Scan for the cell matching the given text and deliver its (x, y) coordinate at center. 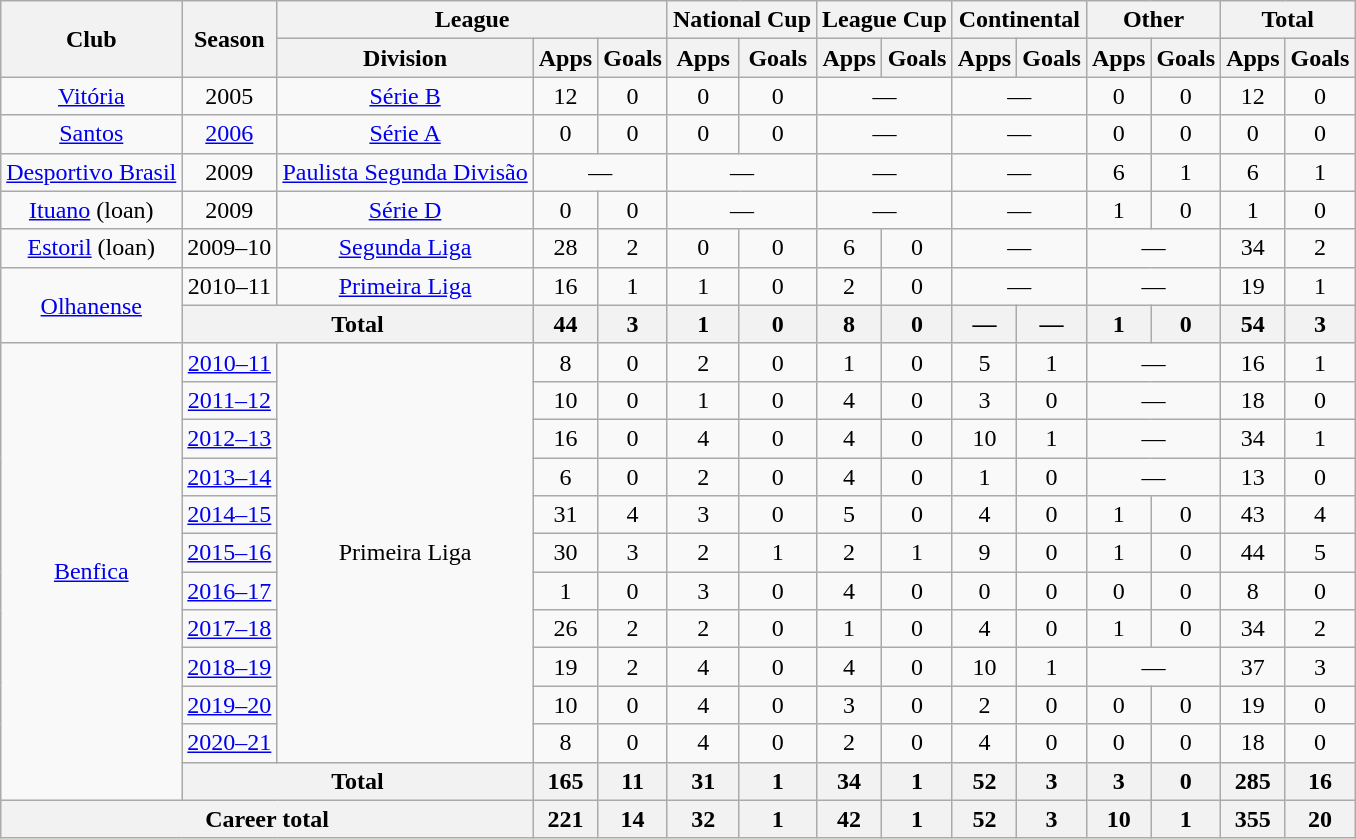
2014–15 (230, 515)
2012–13 (230, 438)
43 (1253, 515)
2006 (230, 134)
2017–18 (230, 629)
Ituano (loan) (92, 210)
National Cup (742, 20)
165 (565, 781)
2016–17 (230, 591)
Segunda Liga (405, 248)
26 (565, 629)
2011–12 (230, 400)
Estoril (loan) (92, 248)
2020–21 (230, 743)
42 (850, 819)
Vitória (92, 96)
20 (1320, 819)
221 (565, 819)
Série A (405, 134)
32 (703, 819)
54 (1253, 324)
2015–16 (230, 553)
14 (633, 819)
League (472, 20)
Career total (267, 819)
Série D (405, 210)
League Cup (885, 20)
13 (1253, 477)
11 (633, 781)
2009–10 (230, 248)
Santos (92, 134)
Paulista Segunda Divisão (405, 172)
Benfica (92, 572)
28 (565, 248)
Division (405, 58)
Série B (405, 96)
37 (1253, 667)
Olhanense (92, 305)
Club (92, 39)
30 (565, 553)
Other (1153, 20)
2005 (230, 96)
Continental (1019, 20)
285 (1253, 781)
2019–20 (230, 705)
Desportivo Brasil (92, 172)
355 (1253, 819)
2013–14 (230, 477)
9 (984, 553)
Season (230, 39)
2018–19 (230, 667)
